Capture the cell that displays the provided text and extract its [X, Y] central coordinate. 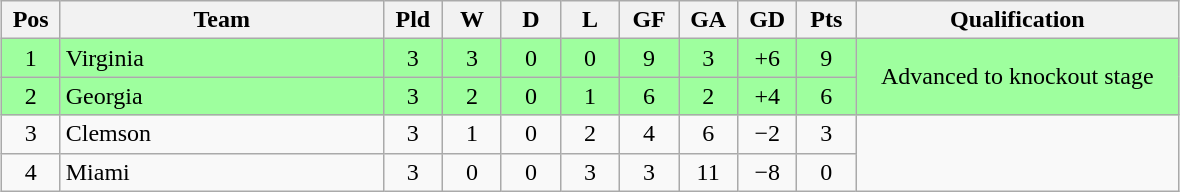
GA [708, 20]
Miami [222, 172]
GF [650, 20]
Advanced to knockout stage [1018, 77]
GD [768, 20]
Qualification [1018, 20]
−2 [768, 134]
Pld [412, 20]
+4 [768, 96]
Virginia [222, 58]
Clemson [222, 134]
D [530, 20]
Team [222, 20]
W [472, 20]
L [590, 20]
Georgia [222, 96]
+6 [768, 58]
Pts [826, 20]
11 [708, 172]
−8 [768, 172]
Pos [30, 20]
